Output the (X, Y) coordinate of the center of the cell containing the given text.  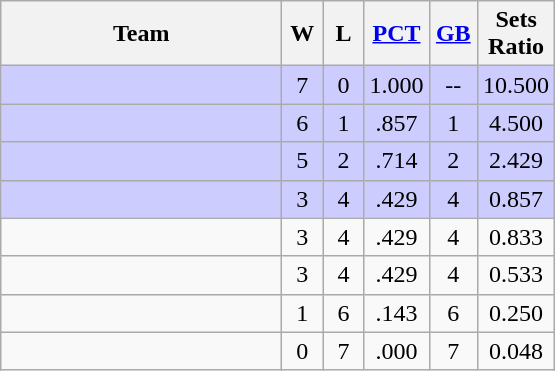
W (302, 34)
0.833 (516, 237)
10.500 (516, 85)
Sets Ratio (516, 34)
0.533 (516, 275)
.714 (396, 161)
4.500 (516, 123)
Team (142, 34)
0.048 (516, 351)
.000 (396, 351)
-- (454, 85)
0.857 (516, 199)
0.250 (516, 313)
L (344, 34)
.143 (396, 313)
2.429 (516, 161)
5 (302, 161)
1.000 (396, 85)
PCT (396, 34)
.857 (396, 123)
GB (454, 34)
